Return [X, Y] of the center of cell containing provided text 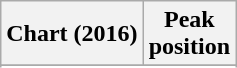
Peakposition [189, 34]
Chart (2016) [72, 34]
